Search for the cell housing the specified text and yield its (x, y) center coordinate. 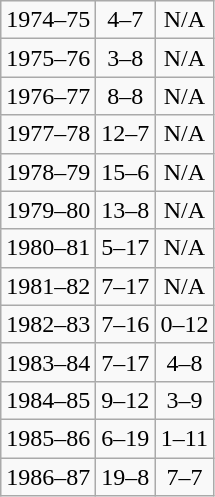
1981–82 (48, 286)
15–6 (126, 172)
13–8 (126, 210)
7–16 (126, 324)
9–12 (126, 400)
1974–75 (48, 20)
1984–85 (48, 400)
1978–79 (48, 172)
5–17 (126, 248)
1985–86 (48, 438)
6–19 (126, 438)
0–12 (184, 324)
1979–80 (48, 210)
3–9 (184, 400)
1982–83 (48, 324)
1975–76 (48, 58)
1983–84 (48, 362)
3–8 (126, 58)
1–11 (184, 438)
8–8 (126, 96)
1986–87 (48, 477)
1977–78 (48, 134)
1976–77 (48, 96)
1980–81 (48, 248)
7–7 (184, 477)
4–8 (184, 362)
12–7 (126, 134)
4–7 (126, 20)
19–8 (126, 477)
